Find where the given text appears and provide that cell's center as (X, Y) coordinate. 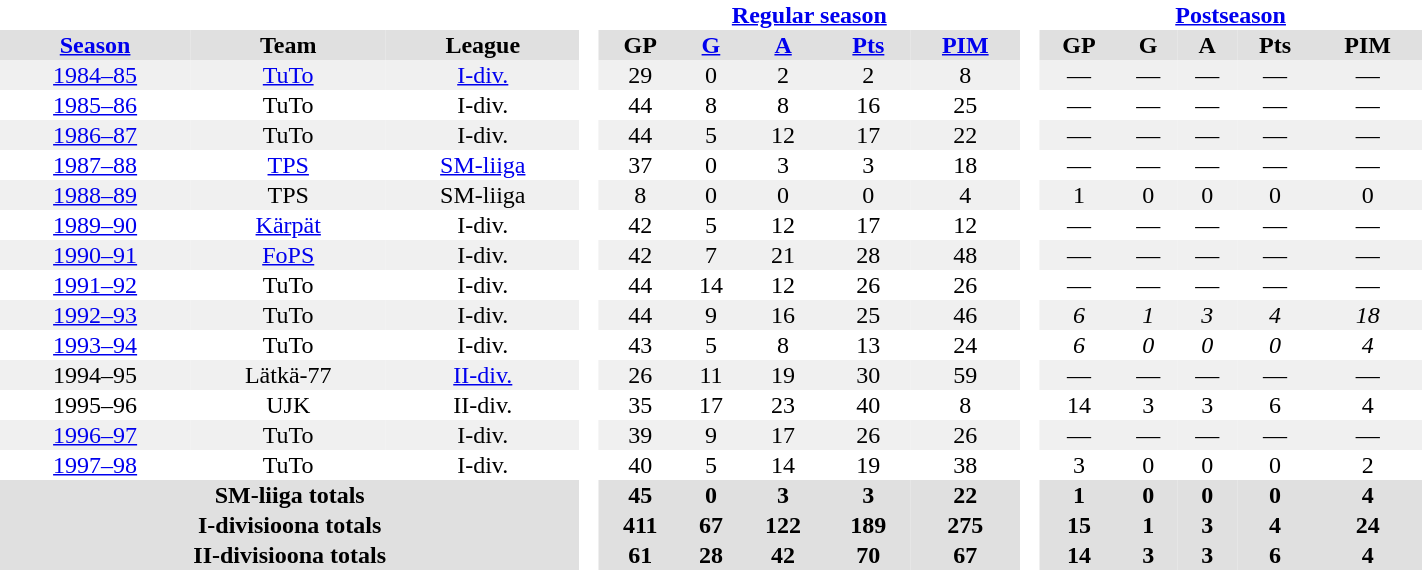
Team (288, 45)
1991–92 (95, 285)
59 (966, 375)
21 (782, 255)
Regular season (810, 15)
15 (1078, 525)
1989–90 (95, 225)
1984–85 (95, 75)
1992–93 (95, 315)
1985–86 (95, 105)
SM-liiga totals (290, 495)
11 (710, 375)
46 (966, 315)
411 (640, 525)
1988–89 (95, 195)
7 (710, 255)
43 (640, 345)
Postseason (1230, 15)
1987–88 (95, 165)
FoPS (288, 255)
1997–98 (95, 465)
13 (868, 345)
1994–95 (95, 375)
39 (640, 435)
UJK (288, 405)
38 (966, 465)
45 (640, 495)
Season (95, 45)
29 (640, 75)
275 (966, 525)
Lätkä-77 (288, 375)
League (482, 45)
122 (782, 525)
II-divisioona totals (290, 555)
1986–87 (95, 135)
70 (868, 555)
I-divisioona totals (290, 525)
189 (868, 525)
30 (868, 375)
61 (640, 555)
35 (640, 405)
1996–97 (95, 435)
1995–96 (95, 405)
37 (640, 165)
48 (966, 255)
1990–91 (95, 255)
Kärpät (288, 225)
1993–94 (95, 345)
23 (782, 405)
